Find where the given text appears and provide that cell's center as (X, Y) coordinate. 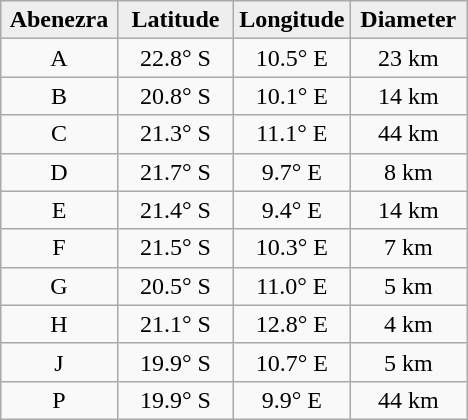
7 km (408, 248)
9.9° E (292, 400)
H (59, 324)
8 km (408, 172)
21.1° S (175, 324)
C (59, 134)
Longitude (292, 20)
20.8° S (175, 96)
E (59, 210)
9.7° E (292, 172)
F (59, 248)
21.3° S (175, 134)
21.7° S (175, 172)
B (59, 96)
P (59, 400)
4 km (408, 324)
10.7° E (292, 362)
22.8° S (175, 58)
10.3° E (292, 248)
10.1° E (292, 96)
Latitude (175, 20)
12.8° E (292, 324)
21.4° S (175, 210)
G (59, 286)
Abenezra (59, 20)
23 km (408, 58)
9.4° E (292, 210)
11.1° E (292, 134)
11.0° E (292, 286)
D (59, 172)
21.5° S (175, 248)
A (59, 58)
Diameter (408, 20)
20.5° S (175, 286)
10.5° E (292, 58)
J (59, 362)
